Determine the [X, Y] coordinate at the center of the cell enclosing the given text.  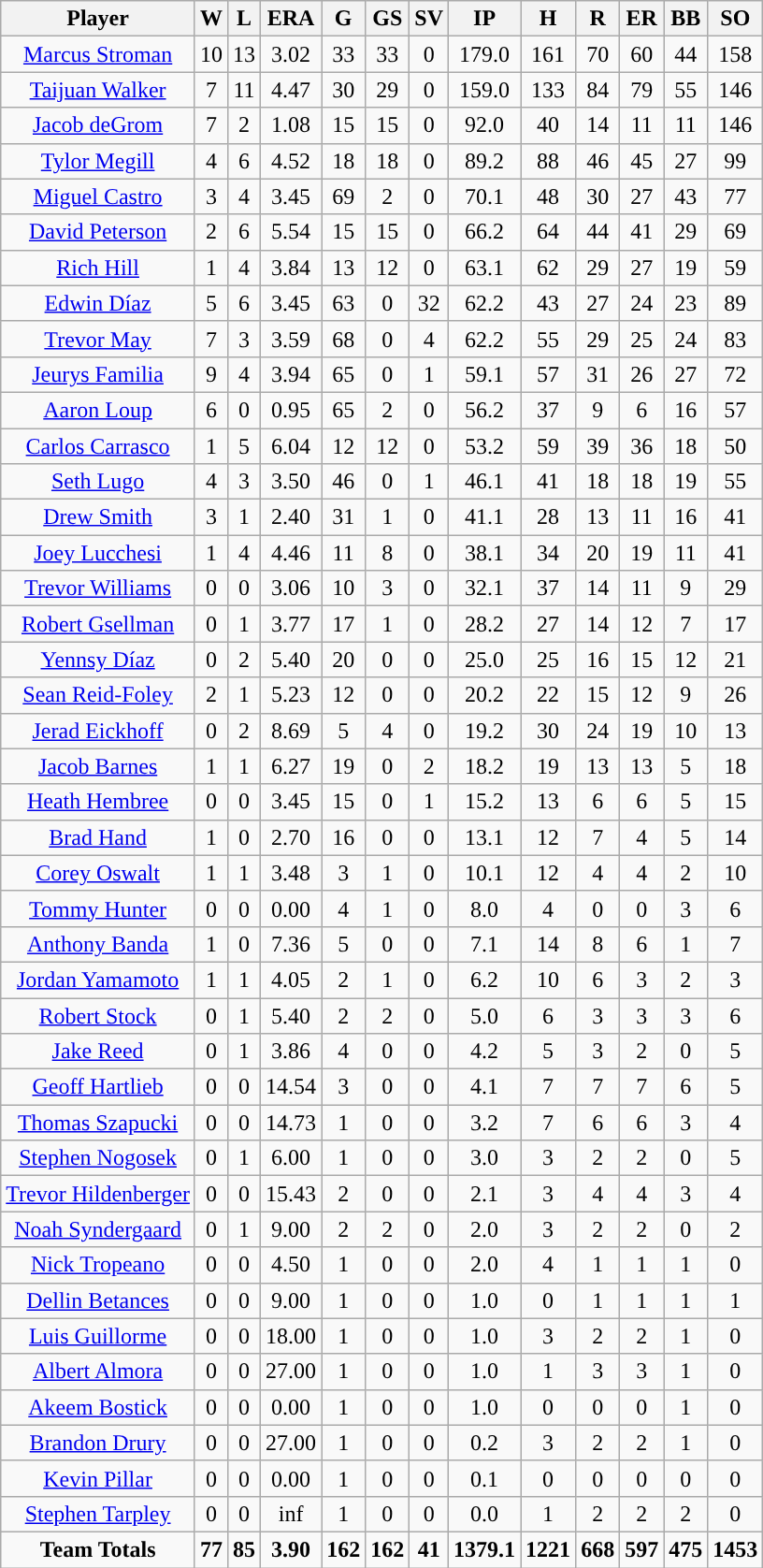
38.1 [484, 553]
0.0 [484, 1514]
7.1 [484, 944]
1.08 [292, 125]
3.77 [292, 624]
R [598, 19]
Tommy Hunter [98, 908]
8.0 [484, 908]
36 [641, 446]
Trevor May [98, 339]
63 [344, 303]
Akeem Bostick [98, 1407]
Taijuan Walker [98, 90]
72 [735, 374]
99 [735, 161]
G [344, 19]
21 [735, 660]
5.54 [292, 232]
1379.1 [484, 1549]
Trevor Williams [98, 588]
Team Totals [98, 1549]
70 [598, 54]
0.2 [484, 1443]
David Peterson [98, 232]
Nick Tropeano [98, 1265]
Stephen Tarpley [98, 1514]
3.86 [292, 1052]
8.69 [292, 731]
Player [98, 19]
63.1 [484, 268]
Thomas Szapucki [98, 1123]
Rich Hill [98, 268]
1221 [548, 1549]
79 [641, 90]
25.0 [484, 660]
56.2 [484, 410]
Sean Reid-Foley [98, 695]
39 [598, 446]
Trevor Hildenberger [98, 1194]
15.2 [484, 802]
53.2 [484, 446]
50 [735, 446]
59.1 [484, 374]
0.95 [292, 410]
89.2 [484, 161]
Jeurys Familia [98, 374]
Tylor Megill [98, 161]
3.50 [292, 482]
3.48 [292, 873]
3.0 [484, 1158]
64 [548, 232]
Seth Lugo [98, 482]
L [245, 19]
2.40 [292, 517]
Joey Lucchesi [98, 553]
Heath Hembree [98, 802]
0.1 [484, 1478]
40 [548, 125]
159.0 [484, 90]
89 [735, 303]
3.90 [292, 1549]
Robert Stock [98, 1015]
85 [245, 1549]
15.43 [292, 1194]
Yennsy Díaz [98, 660]
Robert Gsellman [98, 624]
Miguel Castro [98, 196]
ER [641, 19]
6.00 [292, 1158]
10.1 [484, 873]
88 [548, 161]
2.1 [484, 1194]
46.1 [484, 482]
3.84 [292, 268]
6.04 [292, 446]
66.2 [484, 232]
62 [548, 268]
Brad Hand [98, 837]
Jerad Eickhoff [98, 731]
14.73 [292, 1123]
W [211, 19]
3.94 [292, 374]
4.2 [484, 1052]
4.50 [292, 1265]
3.02 [292, 54]
Corey Oswalt [98, 873]
Aaron Loup [98, 410]
Edwin Díaz [98, 303]
Luis Guillorme [98, 1336]
Geoff Hartlieb [98, 1087]
H [548, 19]
28.2 [484, 624]
2.70 [292, 837]
Jake Reed [98, 1052]
28 [548, 517]
Jordan Yamamoto [98, 980]
32 [429, 303]
ERA [292, 19]
45 [641, 161]
18.2 [484, 766]
597 [641, 1549]
18.00 [292, 1336]
1453 [735, 1549]
Jacob deGrom [98, 125]
32.1 [484, 588]
161 [548, 54]
SO [735, 19]
48 [548, 196]
IP [484, 19]
Anthony Banda [98, 944]
22 [548, 695]
4.52 [292, 161]
19.2 [484, 731]
3.06 [292, 588]
5.0 [484, 1015]
6.2 [484, 980]
70.1 [484, 196]
inf [292, 1514]
92.0 [484, 125]
7.36 [292, 944]
668 [598, 1549]
GS [387, 19]
3.59 [292, 339]
4.47 [292, 90]
SV [429, 19]
Drew Smith [98, 517]
Brandon Drury [98, 1443]
20.2 [484, 695]
Dellin Betances [98, 1300]
41.1 [484, 517]
34 [548, 553]
Marcus Stroman [98, 54]
4.46 [292, 553]
4.1 [484, 1087]
Noah Syndergaard [98, 1229]
158 [735, 54]
83 [735, 339]
6.27 [292, 766]
84 [598, 90]
Kevin Pillar [98, 1478]
179.0 [484, 54]
68 [344, 339]
3.2 [484, 1123]
13.1 [484, 837]
60 [641, 54]
Jacob Barnes [98, 766]
BB [686, 19]
475 [686, 1549]
133 [548, 90]
14.54 [292, 1087]
4.05 [292, 980]
Carlos Carrasco [98, 446]
Albert Almora [98, 1372]
5.23 [292, 695]
Stephen Nogosek [98, 1158]
23 [686, 303]
